Locate the cell with the specified text and output its (x, y) center coordinate. 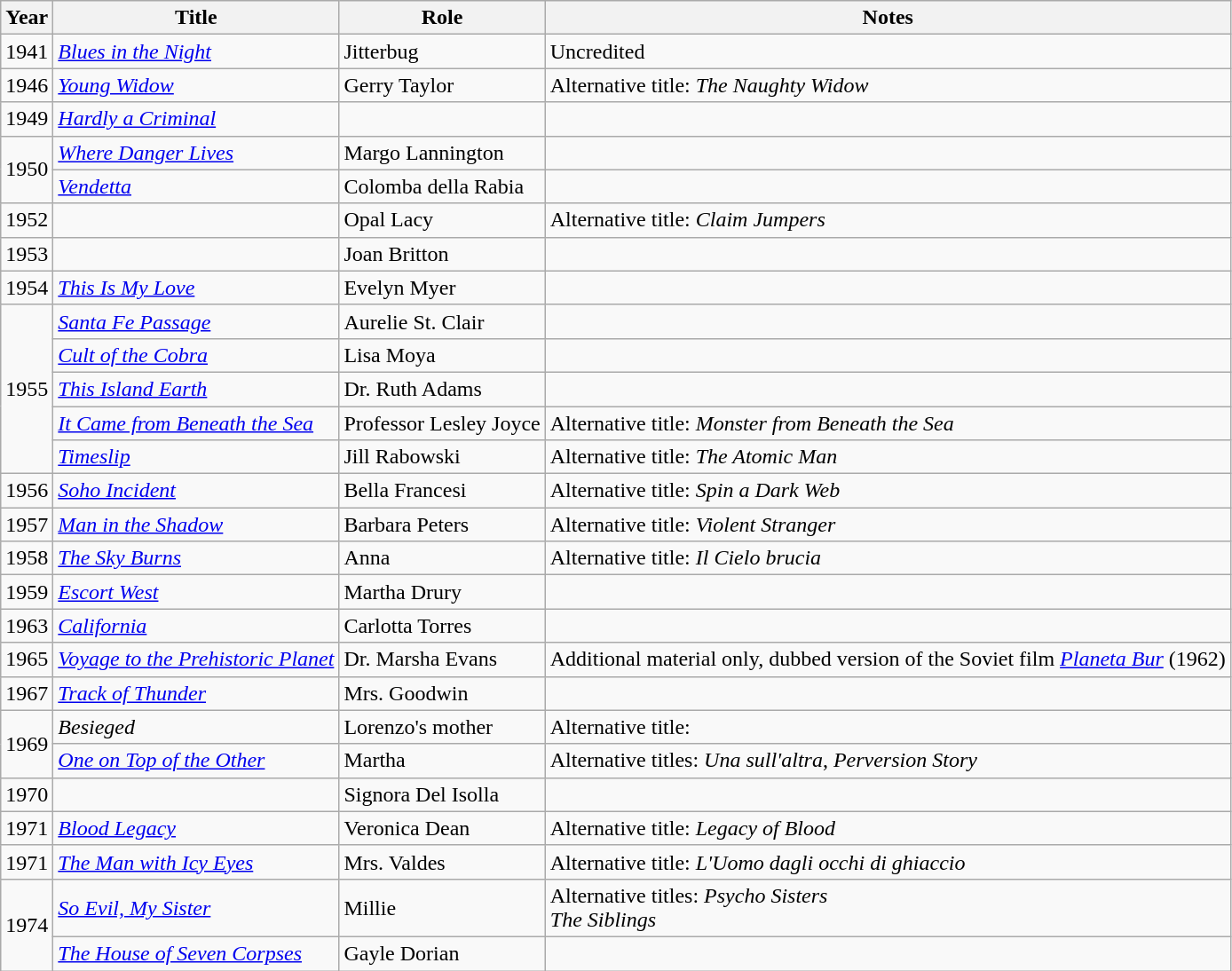
Millie (442, 907)
Veronica Dean (442, 828)
This Is My Love (196, 288)
It Came from Beneath the Sea (196, 423)
Alternative title: The Naughty Widow (888, 85)
The Sky Burns (196, 558)
Additional material only, dubbed version of the Soviet film Planeta Bur (1962) (888, 659)
Alternative title: Spin a Dark Web (888, 491)
1965 (27, 659)
1954 (27, 288)
Alternative titles: Una sull'altra, Perversion Story (888, 761)
1953 (27, 254)
Alternative title: (888, 727)
Dr. Marsha Evans (442, 659)
Timeslip (196, 457)
One on Top of the Other (196, 761)
1950 (27, 170)
1952 (27, 220)
Year (27, 18)
Colomba della Rabia (442, 186)
Jitterbug (442, 51)
California (196, 626)
Escort West (196, 592)
Role (442, 18)
Mrs. Valdes (442, 862)
Voyage to the Prehistoric Planet (196, 659)
This Island Earth (196, 389)
Anna (442, 558)
Bella Francesi (442, 491)
Vendetta (196, 186)
Notes (888, 18)
1941 (27, 51)
Barbara Peters (442, 525)
Hardly a Criminal (196, 119)
1957 (27, 525)
So Evil, My Sister (196, 907)
1955 (27, 389)
Cult of the Cobra (196, 355)
Where Danger Lives (196, 153)
Lorenzo's mother (442, 727)
1958 (27, 558)
Gerry Taylor (442, 85)
Blood Legacy (196, 828)
1959 (27, 592)
Evelyn Myer (442, 288)
Jill Rabowski (442, 457)
1956 (27, 491)
The House of Seven Corpses (196, 953)
Title (196, 18)
Lisa Moya (442, 355)
Margo Lannington (442, 153)
Alternative title: The Atomic Man (888, 457)
Alternative title: L'Uomo dagli occhi di ghiaccio (888, 862)
Martha (442, 761)
1967 (27, 693)
Young Widow (196, 85)
Alternative title: Il Cielo brucia (888, 558)
Besieged (196, 727)
Alternative titles: Psycho SistersThe Siblings (888, 907)
Alternative title: Legacy of Blood (888, 828)
Mrs. Goodwin (442, 693)
Dr. Ruth Adams (442, 389)
The Man with Icy Eyes (196, 862)
Soho Incident (196, 491)
Signora Del Isolla (442, 794)
Gayle Dorian (442, 953)
Alternative title: Monster from Beneath the Sea (888, 423)
Martha Drury (442, 592)
Aurelie St. Clair (442, 321)
1974 (27, 925)
1969 (27, 744)
Alternative title: Claim Jumpers (888, 220)
1963 (27, 626)
Man in the Shadow (196, 525)
Alternative title: Violent Stranger (888, 525)
Blues in the Night (196, 51)
Uncredited (888, 51)
1970 (27, 794)
Joan Britton (442, 254)
Track of Thunder (196, 693)
Professor Lesley Joyce (442, 423)
Opal Lacy (442, 220)
Santa Fe Passage (196, 321)
Carlotta Torres (442, 626)
1949 (27, 119)
1946 (27, 85)
